Output the [X, Y] coordinate of the center of the cell containing the given text.  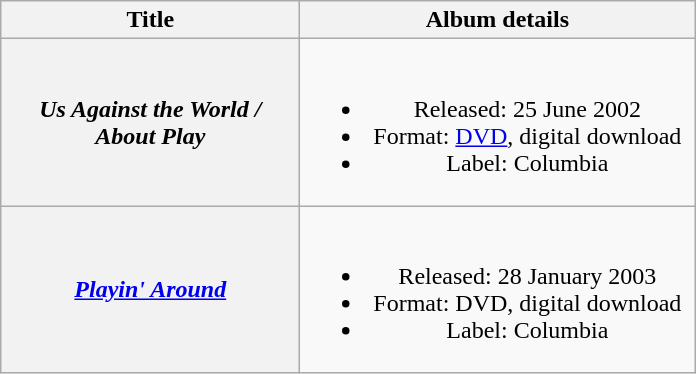
Playin' Around [150, 290]
Us Against the World /About Play [150, 122]
Released: 25 June 2002Format: DVD, digital downloadLabel: Columbia [498, 122]
Album details [498, 20]
Title [150, 20]
Released: 28 January 2003Format: DVD, digital downloadLabel: Columbia [498, 290]
